Extract the [x, y] coordinate from the center of the cell holding the provided text.  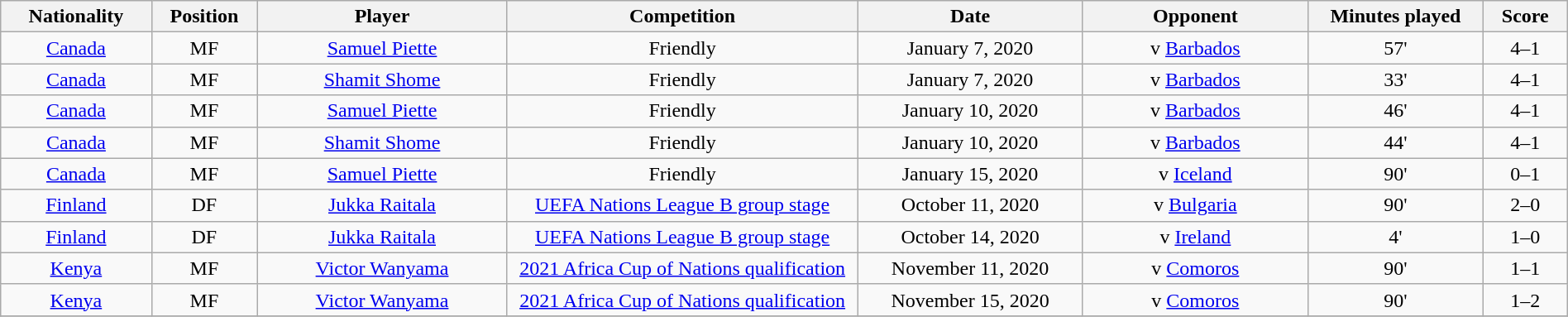
33' [1396, 79]
1–2 [1525, 300]
Opponent [1195, 17]
v Iceland [1195, 174]
Player [382, 17]
1–0 [1525, 237]
November 15, 2020 [970, 300]
v Bulgaria [1195, 205]
44' [1396, 142]
Score [1525, 17]
Competition [682, 17]
4' [1396, 237]
October 11, 2020 [970, 205]
1–1 [1525, 268]
January 15, 2020 [970, 174]
0–1 [1525, 174]
2–0 [1525, 205]
October 14, 2020 [970, 237]
v Ireland [1195, 237]
Nationality [76, 17]
Minutes played [1396, 17]
November 11, 2020 [970, 268]
46' [1396, 111]
Date [970, 17]
57' [1396, 48]
Position [204, 17]
